Extract the [X, Y] coordinate from the center of the cell holding the provided text.  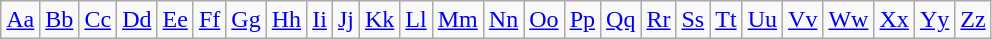
Cc [98, 20]
Qq [621, 20]
Vv [803, 20]
Ff [209, 20]
Mm [458, 20]
Nn [503, 20]
Tt [726, 20]
Zz [973, 20]
Gg [246, 20]
Ww [848, 20]
Rr [658, 20]
Ii [320, 20]
Dd [137, 20]
Kk [379, 20]
Ll [416, 20]
Xx [894, 20]
Aa [20, 20]
Ee [175, 20]
Pp [582, 20]
Uu [762, 20]
Bb [60, 20]
Oo [544, 20]
Jj [346, 20]
Ss [693, 20]
Yy [934, 20]
Hh [286, 20]
